Locate the cell with the specified text and output its (X, Y) center coordinate. 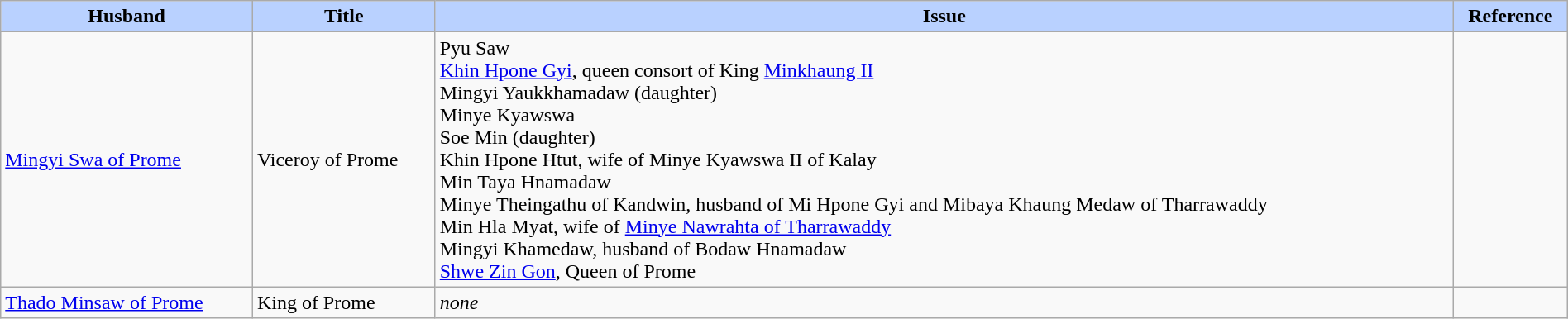
Thado Minsaw of Prome (127, 302)
Reference (1510, 17)
Title (344, 17)
none (944, 302)
Viceroy of Prome (344, 159)
King of Prome (344, 302)
Mingyi Swa of Prome (127, 159)
Issue (944, 17)
Husband (127, 17)
